Extract the [X, Y] coordinate from the center of the cell holding the provided text.  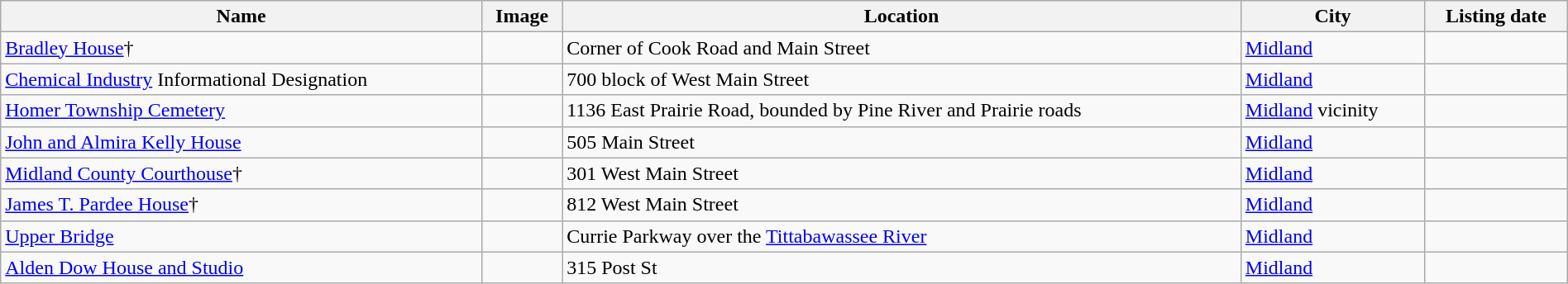
301 West Main Street [901, 173]
315 Post St [901, 267]
Name [241, 17]
John and Almira Kelly House [241, 142]
Upper Bridge [241, 236]
812 West Main Street [901, 205]
Currie Parkway over the Tittabawassee River [901, 236]
505 Main Street [901, 142]
1136 East Prairie Road, bounded by Pine River and Prairie roads [901, 111]
Midland vicinity [1332, 111]
700 block of West Main Street [901, 79]
Location [901, 17]
Homer Township Cemetery [241, 111]
Bradley House† [241, 48]
Alden Dow House and Studio [241, 267]
City [1332, 17]
Corner of Cook Road and Main Street [901, 48]
Image [521, 17]
Chemical Industry Informational Designation [241, 79]
Listing date [1496, 17]
James T. Pardee House† [241, 205]
Midland County Courthouse† [241, 173]
